From the cell containing the given text, extract its center point as [X, Y] coordinate. 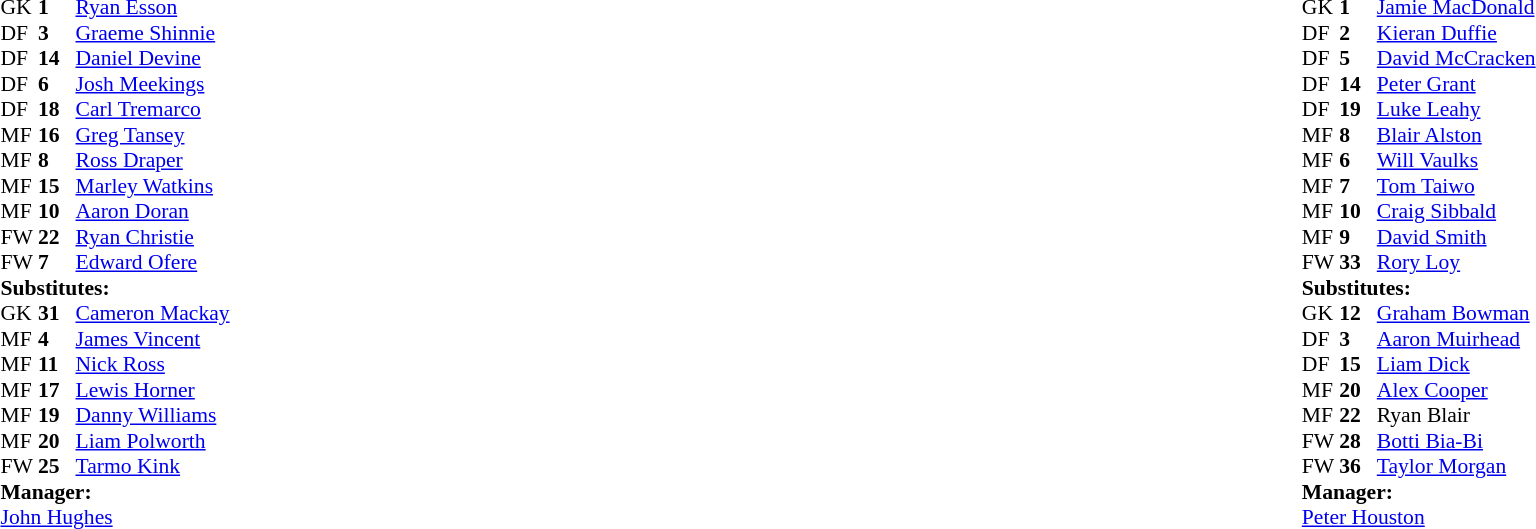
Will Vaulks [1456, 161]
Edward Ofere [153, 263]
Luke Leahy [1456, 109]
Blair Alston [1456, 135]
Tom Taiwo [1456, 186]
2 [1358, 33]
4 [57, 339]
Greg Tansey [153, 135]
25 [57, 467]
Botti Bia-Bi [1456, 441]
31 [57, 313]
Nick Ross [153, 365]
16 [57, 135]
Rory Loy [1456, 263]
Lewis Horner [153, 390]
Graham Bowman [1456, 313]
Tarmo Kink [153, 467]
Aaron Muirhead [1456, 339]
Alex Cooper [1456, 390]
Ross Draper [153, 161]
Peter Grant [1456, 84]
9 [1358, 237]
Daniel Devine [153, 59]
5 [1358, 59]
Taylor Morgan [1456, 467]
David McCracken [1456, 59]
Craig Sibbald [1456, 211]
James Vincent [153, 339]
36 [1358, 467]
Liam Polworth [153, 441]
33 [1358, 263]
Aaron Doran [153, 211]
Ryan Blair [1456, 415]
11 [57, 365]
18 [57, 109]
Marley Watkins [153, 186]
David Smith [1456, 237]
Cameron Mackay [153, 313]
Danny Williams [153, 415]
Graeme Shinnie [153, 33]
Ryan Christie [153, 237]
Liam Dick [1456, 365]
Kieran Duffie [1456, 33]
Josh Meekings [153, 84]
Carl Tremarco [153, 109]
28 [1358, 441]
12 [1358, 313]
17 [57, 390]
